Provide the (X, Y) coordinate of the cell's center where the given text is located.  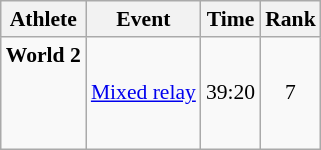
World 2 (44, 93)
Event (144, 19)
Rank (290, 19)
39:20 (230, 93)
Mixed relay (144, 93)
Athlete (44, 19)
Time (230, 19)
7 (290, 93)
